Scan for the cell matching the given text and deliver its [x, y] coordinate at center. 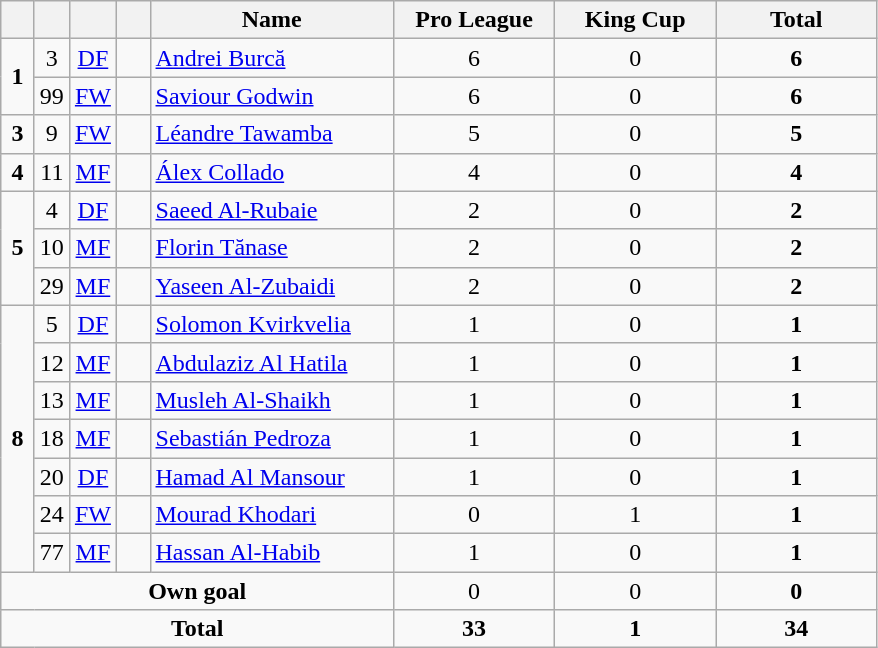
11 [52, 172]
Hassan Al-Habib [272, 553]
24 [52, 515]
Name [272, 20]
8 [18, 438]
18 [52, 438]
Hamad Al Mansour [272, 477]
9 [52, 134]
Musleh Al-Shaikh [272, 400]
King Cup [636, 20]
Pro League [474, 20]
Álex Collado [272, 172]
10 [52, 248]
Florin Tănase [272, 248]
Yaseen Al-Zubaidi [272, 286]
77 [52, 553]
Sebastián Pedroza [272, 438]
Mourad Khodari [272, 515]
34 [796, 629]
Abdulaziz Al Hatila [272, 362]
29 [52, 286]
Saviour Godwin [272, 96]
33 [474, 629]
13 [52, 400]
Léandre Tawamba [272, 134]
99 [52, 96]
Solomon Kvirkvelia [272, 324]
20 [52, 477]
Own goal [198, 591]
12 [52, 362]
Andrei Burcă [272, 58]
Saeed Al-Rubaie [272, 210]
